From the cell containing the given text, extract its center point as [X, Y] coordinate. 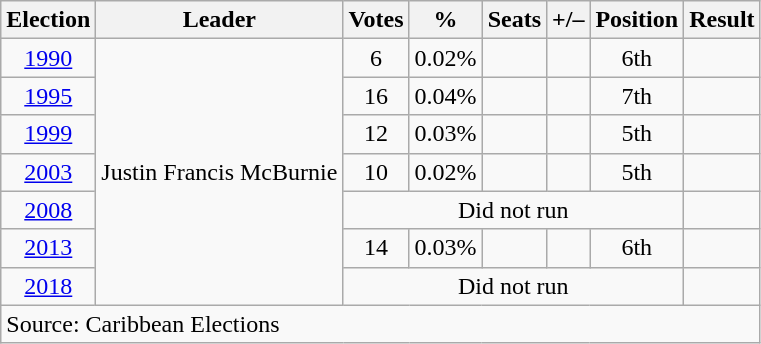
Leader [220, 20]
Seats [514, 20]
Votes [376, 20]
12 [376, 134]
Source: Caribbean Elections [380, 324]
0.04% [446, 96]
10 [376, 172]
Position [637, 20]
1999 [48, 134]
14 [376, 248]
Justin Francis McBurnie [220, 172]
2003 [48, 172]
6 [376, 58]
1995 [48, 96]
1990 [48, 58]
Result [722, 20]
% [446, 20]
16 [376, 96]
2008 [48, 210]
2013 [48, 248]
+/– [568, 20]
2018 [48, 286]
Election [48, 20]
7th [637, 96]
